Find where the given text appears and provide that cell's center as (x, y) coordinate. 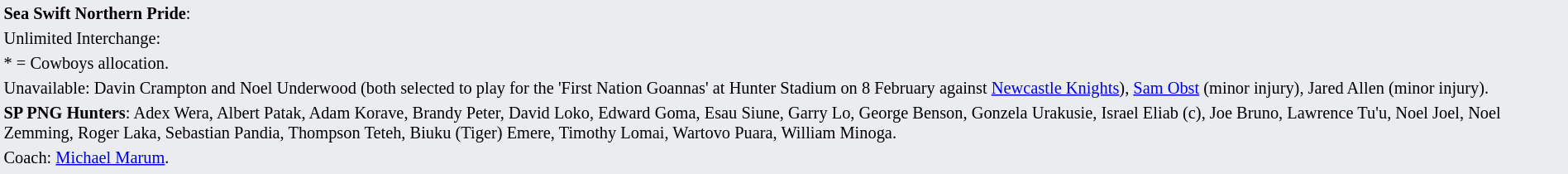
Sea Swift Northern Pride: (784, 13)
* = Cowboys allocation. (784, 63)
Unlimited Interchange: (784, 38)
Coach: Michael Marum. (784, 157)
